From the cell containing the given text, extract its center point as [X, Y] coordinate. 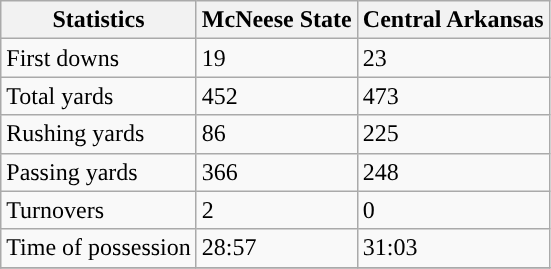
Total yards [99, 96]
31:03 [453, 248]
23 [453, 58]
Turnovers [99, 210]
Time of possession [99, 248]
86 [276, 134]
28:57 [276, 248]
473 [453, 96]
225 [453, 134]
2 [276, 210]
First downs [99, 58]
248 [453, 172]
0 [453, 210]
19 [276, 58]
452 [276, 96]
Central Arkansas [453, 20]
McNeese State [276, 20]
Statistics [99, 20]
366 [276, 172]
Rushing yards [99, 134]
Passing yards [99, 172]
